Locate the cell with the specified text and output its (x, y) center coordinate. 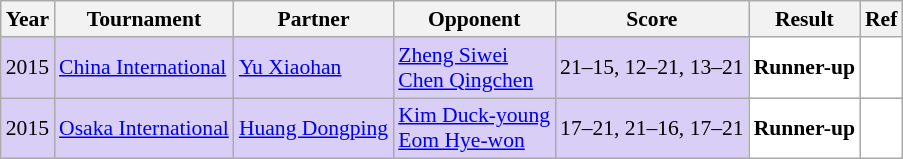
Zheng Siwei Chen Qingchen (474, 68)
Result (804, 19)
China International (144, 68)
Osaka International (144, 128)
Year (28, 19)
Huang Dongping (314, 128)
17–21, 21–16, 17–21 (652, 128)
21–15, 12–21, 13–21 (652, 68)
Yu Xiaohan (314, 68)
Tournament (144, 19)
Score (652, 19)
Partner (314, 19)
Opponent (474, 19)
Kim Duck-young Eom Hye-won (474, 128)
Ref (881, 19)
